Scan for the cell matching the given text and deliver its [x, y] coordinate at center. 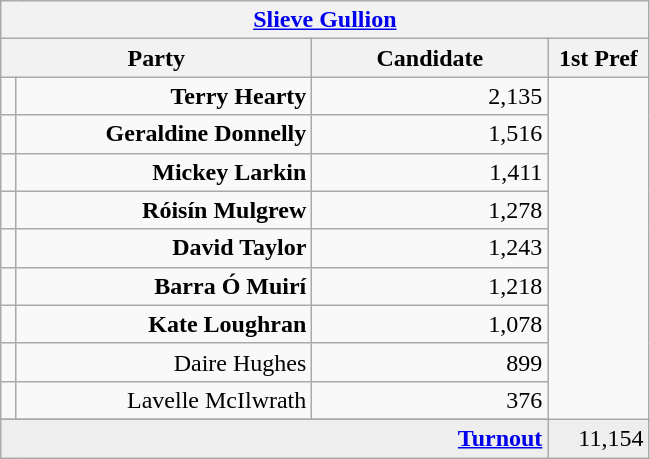
David Taylor [164, 248]
Party [156, 58]
1,078 [430, 324]
Turnout [274, 438]
Kate Loughran [164, 324]
376 [430, 400]
Róisín Mulgrew [164, 210]
2,135 [430, 96]
Terry Hearty [164, 96]
1st Pref [598, 58]
1,516 [430, 134]
1,243 [430, 248]
Barra Ó Muirí [164, 286]
Geraldine Donnelly [164, 134]
1,411 [430, 172]
Mickey Larkin [164, 172]
899 [430, 362]
1,278 [430, 210]
Slieve Gullion [325, 20]
Candidate [430, 58]
Daire Hughes [164, 362]
11,154 [598, 438]
Lavelle McIlwrath [164, 400]
1,218 [430, 286]
